Extract the (X, Y) coordinate from the center of the cell holding the provided text.  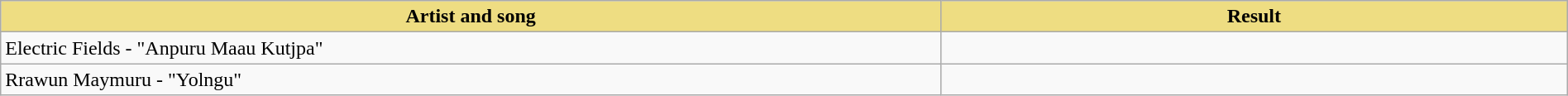
Electric Fields - "Anpuru Maau Kutjpa" (471, 48)
Artist and song (471, 17)
Result (1254, 17)
Rrawun Maymuru - "Yolngu" (471, 79)
